Return (x, y) of the center of cell containing provided text 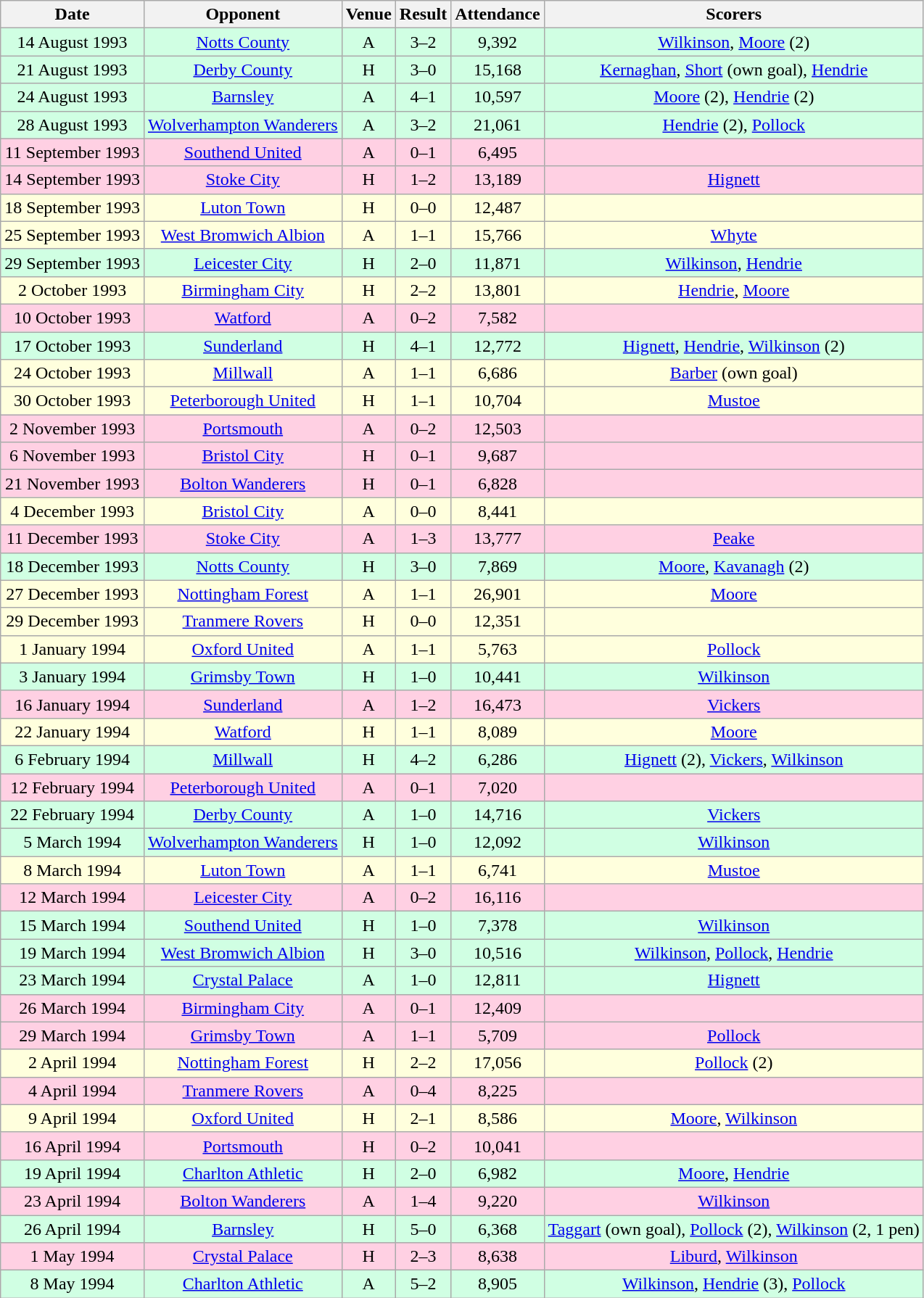
14,716 (498, 815)
14 August 1993 (73, 42)
8,089 (498, 732)
6 November 1993 (73, 456)
10,041 (498, 1146)
6,686 (498, 373)
Liburd, Wilkinson (734, 1257)
15,168 (498, 70)
1–3 (423, 539)
10,516 (498, 953)
8,905 (498, 1284)
Hignett (2), Vickers, Wilkinson (734, 759)
Result (423, 15)
2 April 1994 (73, 1063)
Wilkinson, Hendrie (734, 263)
12 February 1994 (73, 787)
16 January 1994 (73, 704)
1 January 1994 (73, 649)
17,056 (498, 1063)
2 November 1993 (73, 429)
12 March 1994 (73, 898)
4 December 1993 (73, 511)
12,351 (498, 621)
10 October 1993 (73, 318)
12,503 (498, 429)
9 April 1994 (73, 1118)
Barber (own goal) (734, 373)
19 April 1994 (73, 1173)
Whyte (734, 235)
Moore (2), Hendrie (2) (734, 97)
12,487 (498, 207)
6,741 (498, 870)
10,704 (498, 401)
13,189 (498, 180)
Date (73, 15)
15,766 (498, 235)
29 December 1993 (73, 621)
30 October 1993 (73, 401)
8,441 (498, 511)
Wilkinson, Hendrie (3), Pollock (734, 1284)
21,061 (498, 125)
10,441 (498, 677)
14 September 1993 (73, 180)
6,495 (498, 152)
0–4 (423, 1091)
24 August 1993 (73, 97)
8 May 1994 (73, 1284)
Pollock (2) (734, 1063)
18 December 1993 (73, 566)
7,020 (498, 787)
2–1 (423, 1118)
12,092 (498, 843)
6,286 (498, 759)
Scorers (734, 15)
29 September 1993 (73, 263)
Attendance (498, 15)
19 March 1994 (73, 953)
23 April 1994 (73, 1201)
21 November 1993 (73, 484)
Hignett, Hendrie, Wilkinson (2) (734, 346)
Venue (368, 15)
16 April 1994 (73, 1146)
15 March 1994 (73, 925)
11,871 (498, 263)
27 December 1993 (73, 594)
2–3 (423, 1257)
13,801 (498, 290)
6,368 (498, 1229)
Wilkinson, Moore (2) (734, 42)
5–2 (423, 1284)
Kernaghan, Short (own goal), Hendrie (734, 70)
9,220 (498, 1201)
12,772 (498, 346)
23 March 1994 (73, 980)
5,763 (498, 649)
1–4 (423, 1201)
18 September 1993 (73, 207)
5–0 (423, 1229)
8,225 (498, 1091)
4 April 1994 (73, 1091)
11 September 1993 (73, 152)
8 March 1994 (73, 870)
12,409 (498, 1008)
Peake (734, 539)
12,811 (498, 980)
Hendrie (2), Pollock (734, 125)
Moore, Kavanagh (2) (734, 566)
Wilkinson, Pollock, Hendrie (734, 953)
Opponent (242, 15)
7,378 (498, 925)
3 January 1994 (73, 677)
Taggart (own goal), Pollock (2), Wilkinson (2, 1 pen) (734, 1229)
25 September 1993 (73, 235)
16,116 (498, 898)
Hendrie, Moore (734, 290)
28 August 1993 (73, 125)
1 May 1994 (73, 1257)
9,392 (498, 42)
22 February 1994 (73, 815)
16,473 (498, 704)
Moore, Hendrie (734, 1173)
21 August 1993 (73, 70)
9,687 (498, 456)
24 October 1993 (73, 373)
10,597 (498, 97)
Moore, Wilkinson (734, 1118)
11 December 1993 (73, 539)
26 April 1994 (73, 1229)
26,901 (498, 594)
4–2 (423, 759)
2 October 1993 (73, 290)
6,982 (498, 1173)
22 January 1994 (73, 732)
26 March 1994 (73, 1008)
5 March 1994 (73, 843)
13,777 (498, 539)
7,582 (498, 318)
7,869 (498, 566)
5,709 (498, 1035)
6,828 (498, 484)
8,586 (498, 1118)
29 March 1994 (73, 1035)
8,638 (498, 1257)
6 February 1994 (73, 759)
17 October 1993 (73, 346)
